Return (x, y) of the center of cell containing provided text 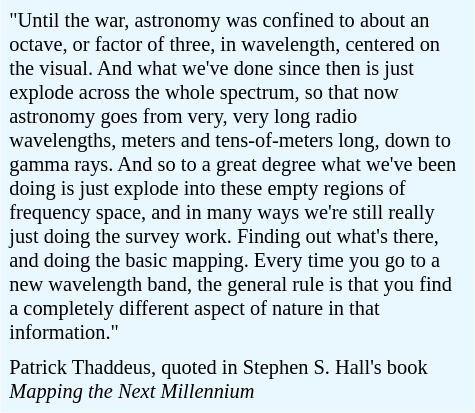
Patrick Thaddeus, quoted in Stephen S. Hall's book Mapping the Next Millennium (238, 380)
